Provide the [X, Y] coordinate of the cell's center where the given text is located.  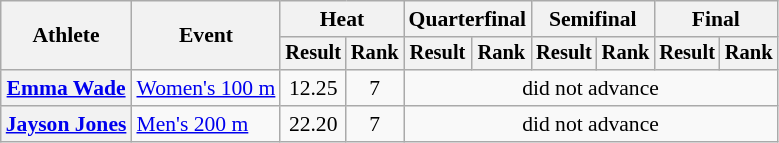
Quarterfinal [468, 19]
Emma Wade [66, 88]
Semifinal [592, 19]
Event [206, 36]
Heat [342, 19]
Men's 200 m [206, 124]
12.25 [313, 88]
Final [716, 19]
Women's 100 m [206, 88]
22.20 [313, 124]
Athlete [66, 36]
Jayson Jones [66, 124]
